Find where the given text appears and provide that cell's center as [X, Y] coordinate. 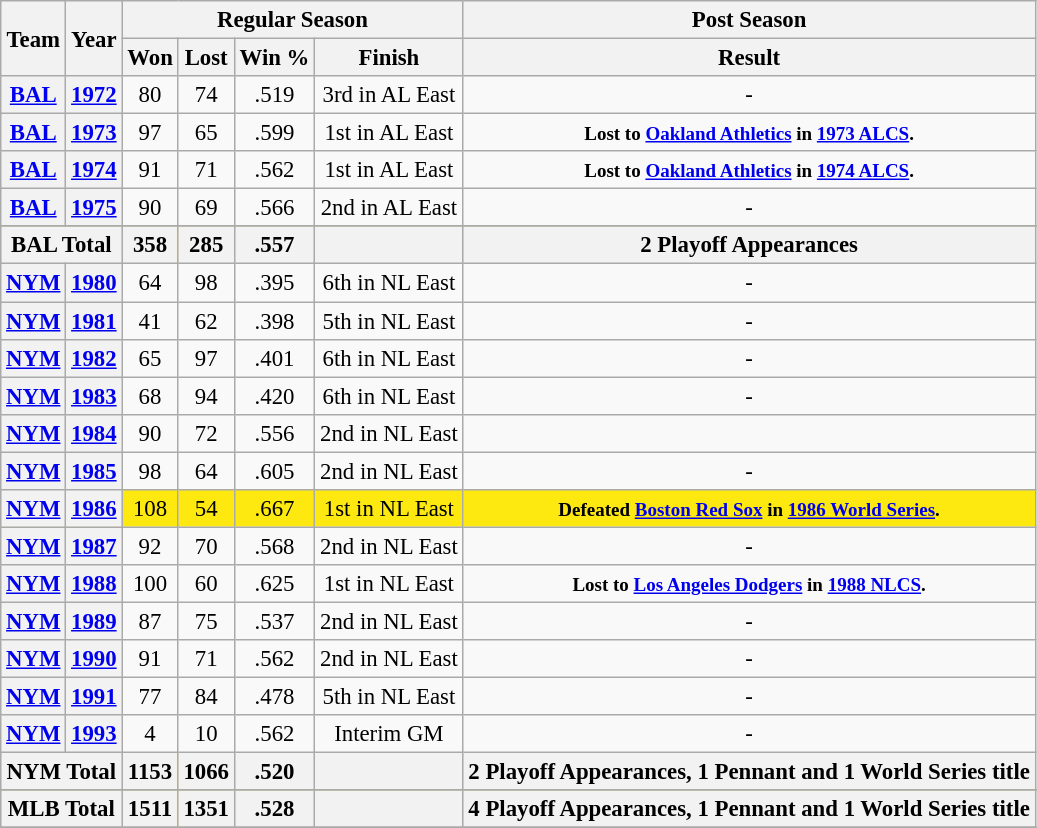
.401 [274, 358]
.568 [274, 546]
68 [150, 396]
.398 [274, 321]
2 Playoff Appearances, 1 Pennant and 1 World Series title [749, 772]
54 [206, 509]
1985 [94, 471]
.537 [274, 621]
75 [206, 621]
74 [206, 95]
NYM Total [62, 772]
1991 [94, 697]
1986 [94, 509]
92 [150, 546]
Team [34, 38]
1990 [94, 659]
.478 [274, 697]
Defeated Boston Red Sox in 1986 World Series. [749, 509]
.599 [274, 133]
Win % [274, 58]
Regular Season [292, 20]
Result [749, 58]
84 [206, 697]
1989 [94, 621]
4 Playoff Appearances, 1 Pennant and 1 World Series title [749, 809]
.667 [274, 509]
358 [150, 245]
.557 [274, 245]
80 [150, 95]
Won [150, 58]
2 Playoff Appearances [749, 245]
.566 [274, 208]
Post Season [749, 20]
Lost to Oakland Athletics in 1974 ALCS. [749, 170]
.519 [274, 95]
77 [150, 697]
1975 [94, 208]
3rd in AL East [389, 95]
10 [206, 734]
1981 [94, 321]
Finish [389, 58]
.520 [274, 772]
1984 [94, 433]
1351 [206, 809]
Lost [206, 58]
1511 [150, 809]
Lost to Los Angeles Dodgers in 1988 NLCS. [749, 584]
108 [150, 509]
BAL Total [62, 245]
1987 [94, 546]
.395 [274, 283]
MLB Total [62, 809]
1982 [94, 358]
2nd in AL East [389, 208]
Year [94, 38]
41 [150, 321]
1980 [94, 283]
.625 [274, 584]
.420 [274, 396]
94 [206, 396]
1988 [94, 584]
87 [150, 621]
70 [206, 546]
72 [206, 433]
.605 [274, 471]
1972 [94, 95]
1066 [206, 772]
1993 [94, 734]
Interim GM [389, 734]
.556 [274, 433]
4 [150, 734]
1153 [150, 772]
1974 [94, 170]
62 [206, 321]
69 [206, 208]
1983 [94, 396]
Lost to Oakland Athletics in 1973 ALCS. [749, 133]
285 [206, 245]
100 [150, 584]
60 [206, 584]
.528 [274, 809]
1973 [94, 133]
